Search for the cell housing the specified text and yield its [x, y] center coordinate. 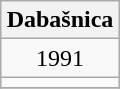
1991 [60, 58]
Dabašnica [60, 20]
